For the text-containing cell, return its midpoint in (X, Y) coordinate format. 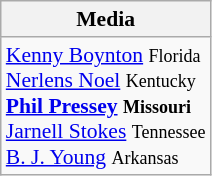
Media (106, 19)
Kenny Boynton FloridaNerlens Noel KentuckyPhil Pressey MissouriJarnell Stokes TennesseeB. J. Young Arkansas (106, 106)
